Capture the cell that displays the provided text and extract its (x, y) central coordinate. 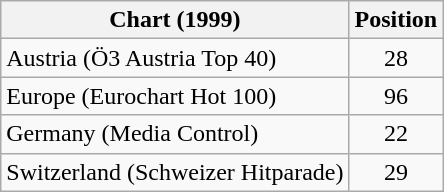
Chart (1999) (175, 20)
Position (396, 20)
Europe (Eurochart Hot 100) (175, 96)
Germany (Media Control) (175, 134)
22 (396, 134)
Austria (Ö3 Austria Top 40) (175, 58)
28 (396, 58)
96 (396, 96)
29 (396, 172)
Switzerland (Schweizer Hitparade) (175, 172)
